Determine the (X, Y) coordinate at the center of the cell enclosing the given text.  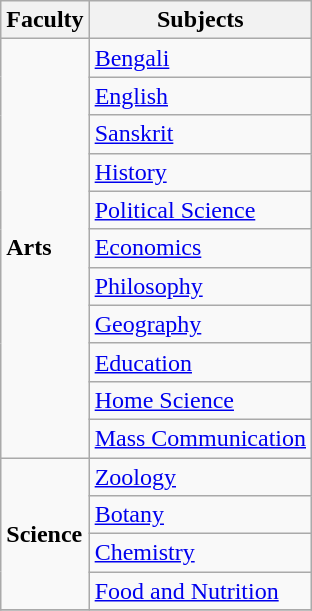
Education (200, 362)
Economics (200, 248)
Geography (200, 324)
Botany (200, 515)
History (200, 172)
English (200, 96)
Zoology (200, 477)
Mass Communication (200, 438)
Science (45, 534)
Philosophy (200, 286)
Faculty (45, 20)
Political Science (200, 210)
Food and Nutrition (200, 591)
Subjects (200, 20)
Home Science (200, 400)
Arts (45, 248)
Chemistry (200, 553)
Sanskrit (200, 134)
Bengali (200, 58)
